Detect which cell encompasses the target text, then output its [X, Y] center coordinate. 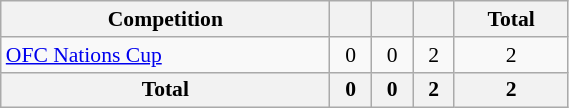
Competition [166, 19]
OFC Nations Cup [166, 55]
